Return [X, Y] of the center of cell containing provided text 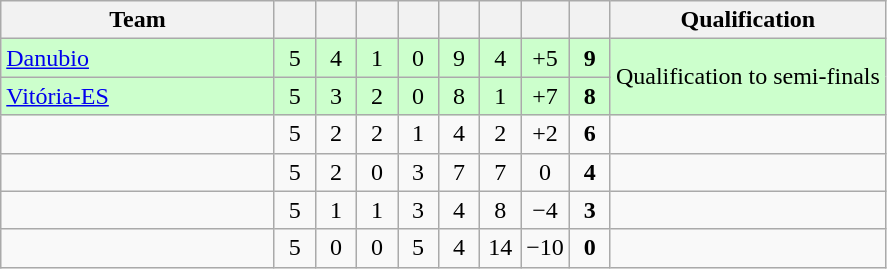
+2 [546, 134]
−4 [546, 210]
Danubio [138, 58]
Vitória-ES [138, 96]
Qualification to semi-finals [748, 77]
14 [500, 248]
+5 [546, 58]
6 [590, 134]
+7 [546, 96]
Qualification [748, 20]
−10 [546, 248]
Team [138, 20]
